Find where the given text appears and provide that cell's center as (x, y) coordinate. 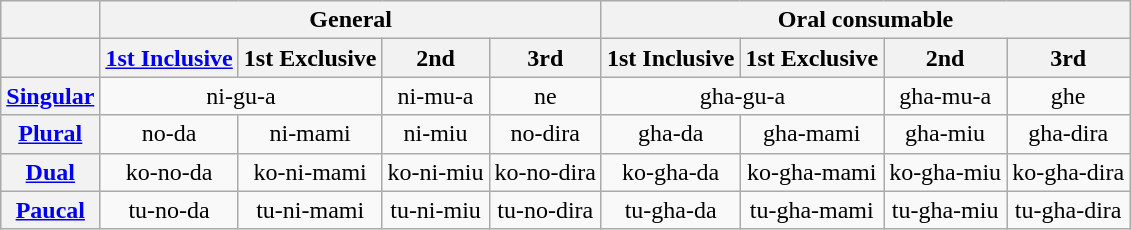
ni-mami (310, 134)
gha-mu-a (946, 96)
ne (545, 96)
ni-gu-a (241, 96)
ko-no-dira (545, 172)
Dual (50, 172)
tu-gha-da (670, 210)
ko-gha-dira (1068, 172)
Singular (50, 96)
ko-ni-mami (310, 172)
tu-gha-dira (1068, 210)
ko-no-da (169, 172)
gha-mami (812, 134)
ko-gha-da (670, 172)
ghe (1068, 96)
General (351, 20)
gha-da (670, 134)
tu-gha-mami (812, 210)
tu-no-dira (545, 210)
ko-gha-mami (812, 172)
no-dira (545, 134)
gha-dira (1068, 134)
tu-ni-mami (310, 210)
Paucal (50, 210)
ni-mu-a (436, 96)
ko-gha-miu (946, 172)
ko-ni-miu (436, 172)
no-da (169, 134)
Oral consumable (865, 20)
tu-ni-miu (436, 210)
ni-miu (436, 134)
gha-gu-a (742, 96)
Plural (50, 134)
tu-gha-miu (946, 210)
gha-miu (946, 134)
tu-no-da (169, 210)
